Identify which cell holds the provided text, then report its (X, Y) central coordinate. 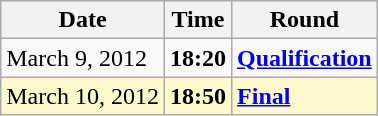
Round (305, 20)
Final (305, 96)
March 10, 2012 (83, 96)
18:50 (198, 96)
Qualification (305, 58)
March 9, 2012 (83, 58)
Time (198, 20)
18:20 (198, 58)
Date (83, 20)
